Return (x, y) of the center of cell containing provided text 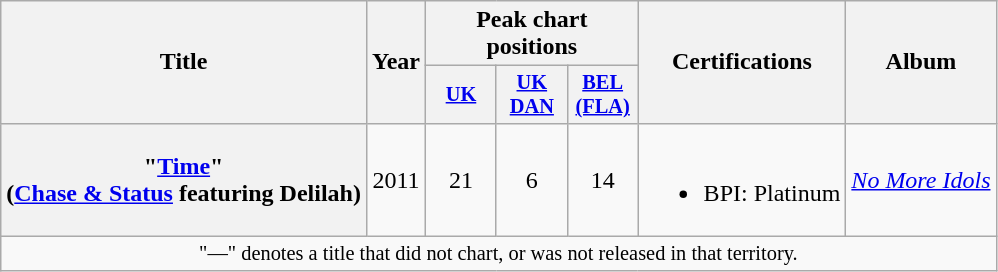
6 (532, 180)
Title (184, 62)
No More Idols (921, 180)
Peak chart positions (532, 34)
Album (921, 62)
14 (602, 180)
BPI: Platinum (742, 180)
UK (462, 95)
Certifications (742, 62)
21 (462, 180)
"Time"(Chase & Status featuring Delilah) (184, 180)
2011 (396, 180)
UK DAN (532, 95)
BEL (FLA) (602, 95)
Year (396, 62)
"—" denotes a title that did not chart, or was not released in that territory. (498, 254)
